Pinpoint the cell where the given text exists, returning its (x, y) midpoint coordinate. 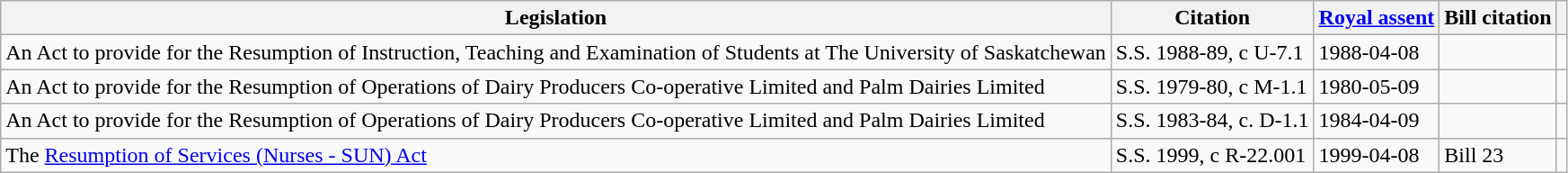
Citation (1212, 18)
The Resumption of Services (Nurses - SUN) Act (556, 155)
An Act to provide for the Resumption of Instruction, Teaching and Examination of Students at The University of Saskatchewan (556, 52)
1980-05-09 (1377, 86)
Bill 23 (1498, 155)
S.S. 1983-84, c. D-1.1 (1212, 121)
1984-04-09 (1377, 121)
Bill citation (1498, 18)
S.S. 1979-80, c M-1.1 (1212, 86)
Legislation (556, 18)
S.S. 1988-89, c U-7.1 (1212, 52)
1999-04-08 (1377, 155)
S.S. 1999, c R-22.001 (1212, 155)
Royal assent (1377, 18)
1988-04-08 (1377, 52)
